Return [x, y] of the center of cell containing provided text 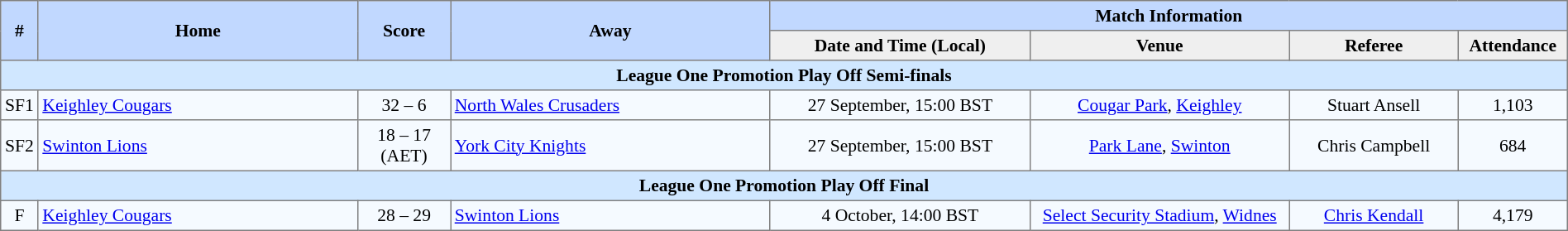
18 – 17 (AET) [404, 146]
Park Lane, Swinton [1159, 146]
Away [610, 31]
1,103 [1513, 105]
Referee [1374, 46]
Match Information [1169, 16]
League One Promotion Play Off Semi-finals [784, 75]
York City Knights [610, 146]
Venue [1159, 46]
League One Promotion Play Off Final [784, 185]
# [20, 31]
Score [404, 31]
Cougar Park, Keighley [1159, 105]
32 – 6 [404, 105]
Select Security Stadium, Widnes [1159, 215]
SF2 [20, 146]
Attendance [1513, 46]
F [20, 215]
Date and Time (Local) [900, 46]
684 [1513, 146]
Chris Campbell [1374, 146]
SF1 [20, 105]
28 – 29 [404, 215]
Home [198, 31]
4 October, 14:00 BST [900, 215]
Chris Kendall [1374, 215]
North Wales Crusaders [610, 105]
Stuart Ansell [1374, 105]
4,179 [1513, 215]
